Capture the cell that displays the provided text and extract its [x, y] central coordinate. 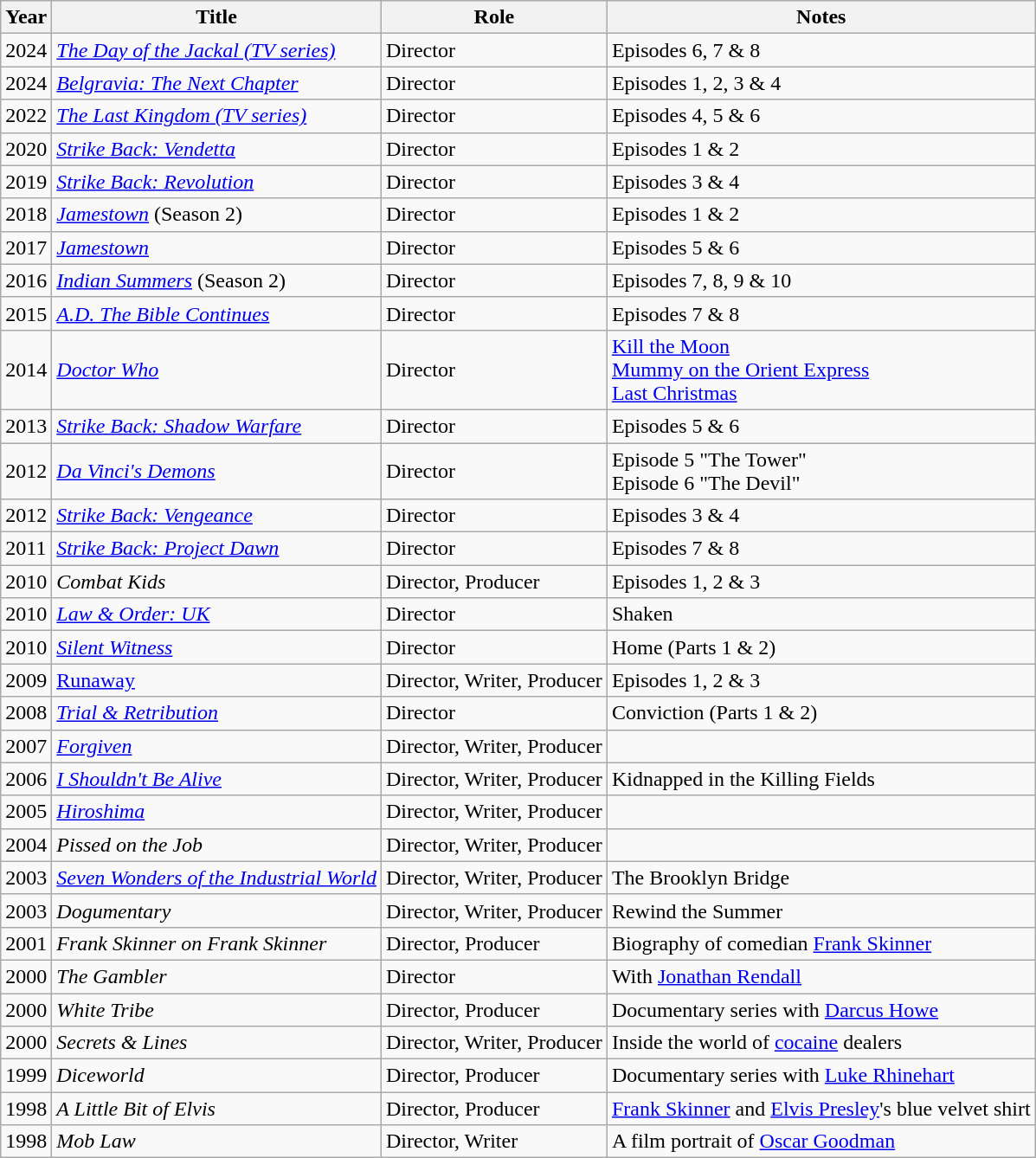
The Brooklyn Bridge [820, 878]
Jamestown (Season 2) [216, 215]
Strike Back: Vendetta [216, 149]
I Shouldn't Be Alive [216, 779]
Year [26, 17]
A film portrait of Oscar Goodman [820, 1142]
2014 [26, 370]
1999 [26, 1076]
Kidnapped in the Killing Fields [820, 779]
A.D. The Bible Continues [216, 313]
Shaken [820, 614]
With Jonathan Rendall [820, 976]
White Tribe [216, 1010]
Inside the world of cocaine dealers [820, 1043]
The Day of the Jackal (TV series) [216, 50]
Da Vinci's Demons [216, 471]
Documentary series with Luke Rhinehart [820, 1076]
Kill the Moon Mummy on the Orient Express Last Christmas [820, 370]
Episodes 6, 7 & 8 [820, 50]
2018 [26, 215]
Forgiven [216, 746]
Notes [820, 17]
Doctor Who [216, 370]
Episodes 4, 5 & 6 [820, 116]
Rewind the Summer [820, 910]
2019 [26, 182]
Jamestown [216, 248]
Seven Wonders of the Industrial World [216, 878]
2016 [26, 280]
Runaway [216, 680]
Dogumentary [216, 910]
2007 [26, 746]
Director, Writer [493, 1142]
2017 [26, 248]
2004 [26, 845]
Strike Back: Shadow Warfare [216, 426]
2005 [26, 812]
Episode 5 "The Tower"Episode 6 "The Devil" [820, 471]
Combat Kids [216, 582]
2020 [26, 149]
Strike Back: Revolution [216, 182]
Frank Skinner on Frank Skinner [216, 943]
The Last Kingdom (TV series) [216, 116]
Role [493, 17]
Biography of comedian Frank Skinner [820, 943]
A Little Bit of Elvis [216, 1109]
2015 [26, 313]
Silent Witness [216, 647]
Conviction (Parts 1 & 2) [820, 713]
Mob Law [216, 1142]
Secrets & Lines [216, 1043]
2001 [26, 943]
Strike Back: Project Dawn [216, 549]
2011 [26, 549]
Law & Order: UK [216, 614]
2008 [26, 713]
Diceworld [216, 1076]
Home (Parts 1 & 2) [820, 647]
The Gambler [216, 976]
Episodes 1, 2, 3 & 4 [820, 83]
Frank Skinner and Elvis Presley's blue velvet shirt [820, 1109]
Trial & Retribution [216, 713]
Strike Back: Vengeance [216, 516]
Indian Summers (Season 2) [216, 280]
Belgravia: The Next Chapter [216, 83]
2009 [26, 680]
Title [216, 17]
Documentary series with Darcus Howe [820, 1010]
Hiroshima [216, 812]
Pissed on the Job [216, 845]
2022 [26, 116]
2006 [26, 779]
Episodes 7, 8, 9 & 10 [820, 280]
2013 [26, 426]
